For the text-containing cell, return its midpoint in (X, Y) coordinate format. 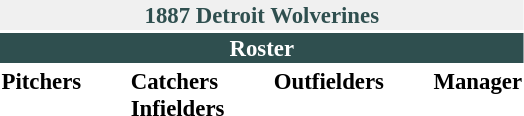
1887 Detroit Wolverines (262, 15)
Roster (262, 48)
